Identify which cell holds the provided text, then report its [x, y] central coordinate. 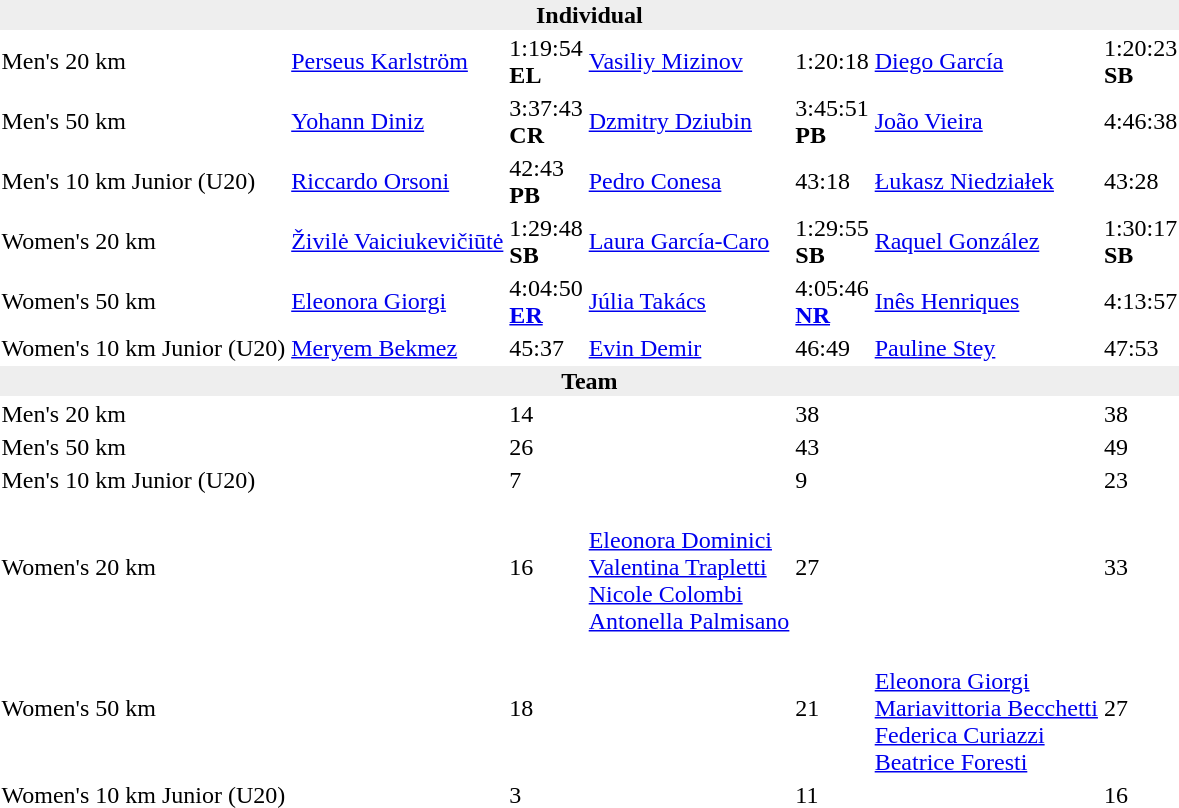
Júlia Takács [689, 302]
Laura García-Caro [689, 242]
26 [546, 447]
33 [1140, 567]
42:43 PB [546, 182]
43:28 [1140, 182]
14 [546, 414]
Vasiliy Mizinov [689, 62]
46:49 [832, 348]
43 [832, 447]
3:37:43 CR [546, 122]
21 [832, 708]
4:05:46 NR [832, 302]
1:19:54 EL [546, 62]
Inês Henriques [986, 302]
18 [546, 708]
49 [1140, 447]
Women's 10 km Junior (U20) [144, 348]
1:20:18 [832, 62]
4:04:50 ER [546, 302]
Individual [590, 15]
Pauline Stey [986, 348]
João Vieira [986, 122]
Živilė Vaiciukevičiūtė [398, 242]
3:45:51 PB [832, 122]
Diego García [986, 62]
9 [832, 480]
Eleonora Giorgi [398, 302]
Pedro Conesa [689, 182]
Evin Demir [689, 348]
47:53 [1140, 348]
23 [1140, 480]
Dzmitry Dziubin [689, 122]
Raquel González [986, 242]
Eleonora GiorgiMariavittoria BecchettiFederica CuriazziBeatrice Foresti [986, 708]
1:30:17 SB [1140, 242]
Meryem Bekmez [398, 348]
1:29:55 SB [832, 242]
43:18 [832, 182]
16 [546, 567]
1:29:48 SB [546, 242]
4:46:38 [1140, 122]
Eleonora DominiciValentina TraplettiNicole ColombiAntonella Palmisano [689, 567]
1:20:23 SB [1140, 62]
Yohann Diniz [398, 122]
Team [590, 381]
4:13:57 [1140, 302]
Perseus Karlström [398, 62]
Łukasz Niedziałek [986, 182]
7 [546, 480]
45:37 [546, 348]
Riccardo Orsoni [398, 182]
